Determine the [X, Y] coordinate at the center of the cell enclosing the given text.  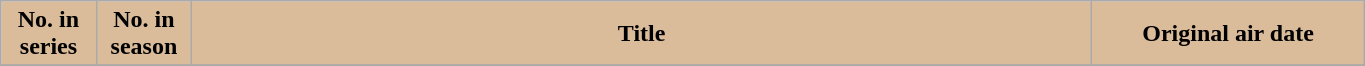
No. inseason [144, 34]
Title [642, 34]
No. inseries [48, 34]
Original air date [1228, 34]
